Capture the cell that displays the provided text and extract its (X, Y) central coordinate. 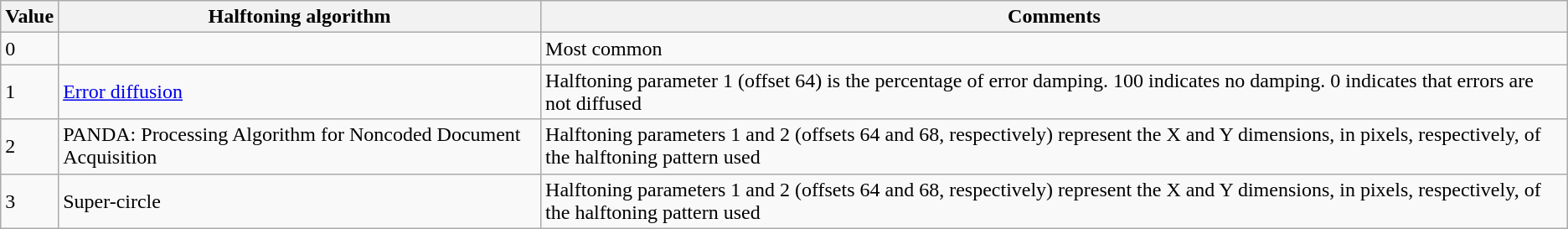
PANDA: Processing Algorithm for Noncoded Document Acquisition (300, 146)
1 (30, 92)
Most common (1055, 49)
Halftoning parameter 1 (offset 64) is the percentage of error damping. 100 indicates no damping. 0 indicates that errors are not diffused (1055, 92)
3 (30, 201)
Value (30, 17)
Comments (1055, 17)
Halftoning algorithm (300, 17)
Error diffusion (300, 92)
2 (30, 146)
Super-circle (300, 201)
0 (30, 49)
